Determine the (X, Y) coordinate at the center of the cell enclosing the given text.  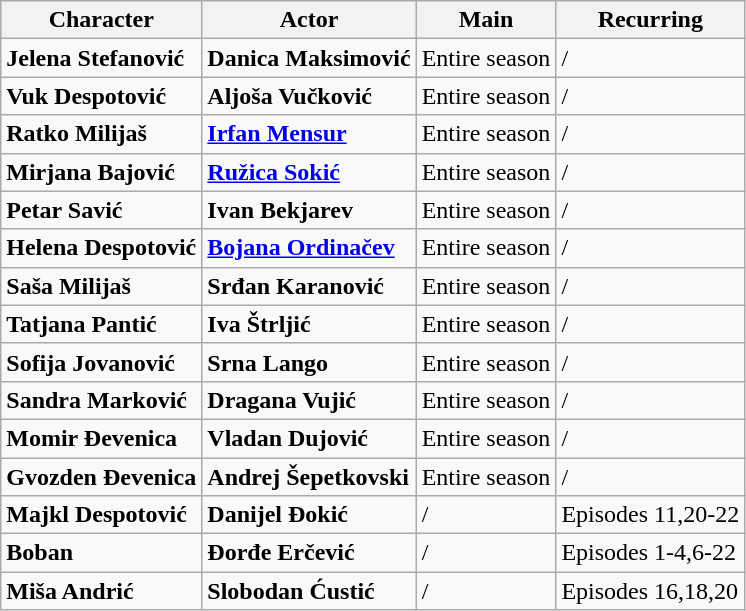
Episodes 11,20-22 (650, 515)
Mirjana Bajović (102, 172)
Sofija Jovanović (102, 362)
Aljoša Vučković (309, 96)
Character (102, 20)
Recurring (650, 20)
Đorđe Erčević (309, 553)
Saša Milijaš (102, 286)
Andrej Šepetkovski (309, 477)
Srđan Karanović (309, 286)
Iva Štrljić (309, 324)
Vuk Despotović (102, 96)
Danica Maksimović (309, 58)
Ružica Sokić (309, 172)
Gvozden Đevenica (102, 477)
Majkl Despotović (102, 515)
Srna Lango (309, 362)
Episodes 16,18,20 (650, 591)
Momir Đevenica (102, 438)
Ratko Milijaš (102, 134)
Tatjana Pantić (102, 324)
Sandra Marković (102, 400)
Episodes 1-4,6-22 (650, 553)
Main (486, 20)
Dragana Vujić (309, 400)
Slobodan Ćustić (309, 591)
Miša Andrić (102, 591)
Boban (102, 553)
Ivan Bekjarev (309, 210)
Actor (309, 20)
Vladan Dujović (309, 438)
Danijel Đokić (309, 515)
Petar Savić (102, 210)
Jelena Stefanović (102, 58)
Bojana Ordinačev (309, 248)
Irfan Mensur (309, 134)
Helena Despotović (102, 248)
